Scan for the cell matching the given text and deliver its (x, y) coordinate at center. 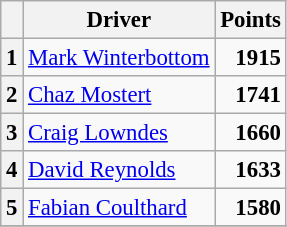
Craig Lowndes (119, 133)
Fabian Coulthard (119, 208)
1741 (250, 95)
Chaz Mostert (119, 95)
2 (12, 95)
4 (12, 170)
1 (12, 58)
1660 (250, 133)
1915 (250, 58)
5 (12, 208)
Mark Winterbottom (119, 58)
David Reynolds (119, 170)
3 (12, 133)
1633 (250, 170)
Points (250, 20)
Driver (119, 20)
1580 (250, 208)
